Detect which cell encompasses the target text, then output its [X, Y] center coordinate. 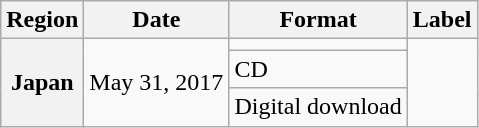
Format [318, 20]
CD [318, 69]
Digital download [318, 107]
Date [156, 20]
Label [442, 20]
Region [42, 20]
Japan [42, 82]
May 31, 2017 [156, 82]
